Find where the given text appears and provide that cell's center as [x, y] coordinate. 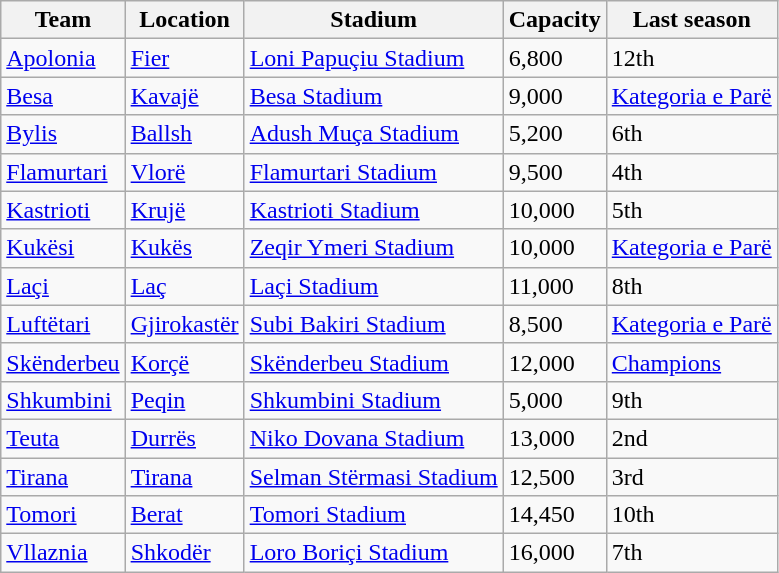
Subi Bakiri Stadium [374, 324]
7th [692, 553]
Bylis [63, 134]
9th [692, 400]
12th [692, 58]
9,500 [554, 172]
Team [63, 20]
Kastrioti Stadium [374, 210]
8,500 [554, 324]
Niko Dovana Stadium [374, 438]
11,000 [554, 286]
8th [692, 286]
Shkumbini Stadium [374, 400]
Vllaznia [63, 553]
Krujë [184, 210]
Kukës [184, 248]
Loni Papuçiu Stadium [374, 58]
6,800 [554, 58]
Fier [184, 58]
Tomori Stadium [374, 515]
Selman Stërmasi Stadium [374, 477]
12,000 [554, 362]
Besa Stadium [374, 96]
3rd [692, 477]
12,500 [554, 477]
Ballsh [184, 134]
Vlorë [184, 172]
Luftëtari [63, 324]
Berat [184, 515]
5th [692, 210]
Flamurtari [63, 172]
Loro Boriçi Stadium [374, 553]
Last season [692, 20]
5,200 [554, 134]
9,000 [554, 96]
6th [692, 134]
10th [692, 515]
4th [692, 172]
Gjirokastër [184, 324]
Kavajë [184, 96]
Laç [184, 286]
Shkumbini [63, 400]
Kukësi [63, 248]
Zeqir Ymeri Stadium [374, 248]
14,450 [554, 515]
Stadium [374, 20]
13,000 [554, 438]
Laçi [63, 286]
Skënderbeu Stadium [374, 362]
Capacity [554, 20]
Champions [692, 362]
Apolonia [63, 58]
Kastrioti [63, 210]
Laçi Stadium [374, 286]
16,000 [554, 553]
Teuta [63, 438]
Peqin [184, 400]
Adush Muça Stadium [374, 134]
Durrës [184, 438]
Shkodër [184, 553]
5,000 [554, 400]
Besa [63, 96]
Flamurtari Stadium [374, 172]
2nd [692, 438]
Location [184, 20]
Korçë [184, 362]
Tomori [63, 515]
Skënderbeu [63, 362]
